For the text-containing cell, return its midpoint in [x, y] coordinate format. 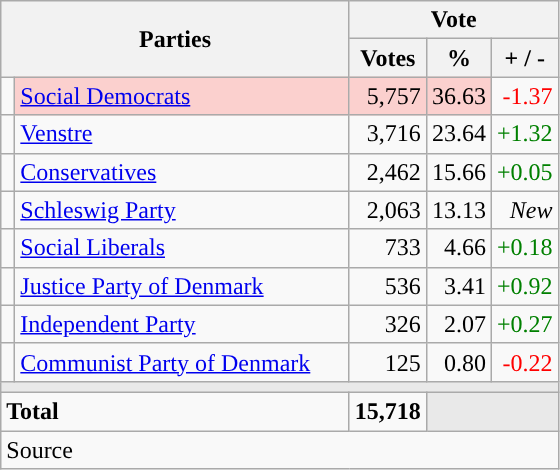
Independent Party [182, 324]
23.64 [458, 134]
+1.32 [524, 134]
Venstre [182, 134]
+0.92 [524, 286]
Social Democrats [182, 96]
326 [388, 324]
Conservatives [182, 172]
+0.27 [524, 324]
4.66 [458, 248]
Source [280, 449]
3,716 [388, 134]
Communist Party of Denmark [182, 362]
Schleswig Party [182, 210]
5,757 [388, 96]
% [458, 58]
Parties [176, 39]
Vote [454, 20]
15,718 [388, 411]
Total [176, 411]
3.41 [458, 286]
+ / - [524, 58]
+0.18 [524, 248]
733 [388, 248]
Social Liberals [182, 248]
13.13 [458, 210]
2,063 [388, 210]
Justice Party of Denmark [182, 286]
15.66 [458, 172]
-1.37 [524, 96]
Votes [388, 58]
2.07 [458, 324]
+0.05 [524, 172]
0.80 [458, 362]
New [524, 210]
536 [388, 286]
36.63 [458, 96]
2,462 [388, 172]
125 [388, 362]
-0.22 [524, 362]
